Identify which cell holds the provided text, then report its (X, Y) central coordinate. 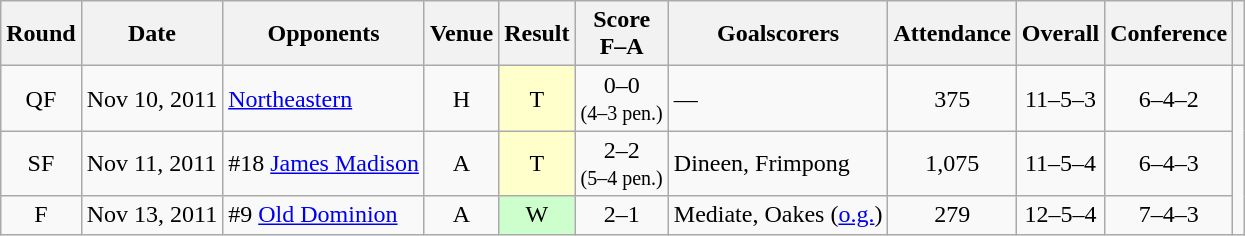
375 (952, 98)
2–1 (622, 215)
Dineen, Frimpong (778, 164)
Round (41, 34)
279 (952, 215)
Venue (461, 34)
Nov 13, 2011 (152, 215)
12–5–4 (1060, 215)
11–5–4 (1060, 164)
11–5–3 (1060, 98)
Northeastern (324, 98)
7–4–3 (1169, 215)
#18 James Madison (324, 164)
1,075 (952, 164)
Conference (1169, 34)
SF (41, 164)
Attendance (952, 34)
— (778, 98)
F (41, 215)
Opponents (324, 34)
Goalscorers (778, 34)
W (537, 215)
2–2(5–4 pen.) (622, 164)
ScoreF–A (622, 34)
#9 Old Dominion (324, 215)
6–4–2 (1169, 98)
Mediate, Oakes (o.g.) (778, 215)
Nov 11, 2011 (152, 164)
Overall (1060, 34)
H (461, 98)
QF (41, 98)
6–4–3 (1169, 164)
Nov 10, 2011 (152, 98)
Result (537, 34)
0–0(4–3 pen.) (622, 98)
Date (152, 34)
